Extract the [x, y] coordinate from the center of the cell holding the provided text.  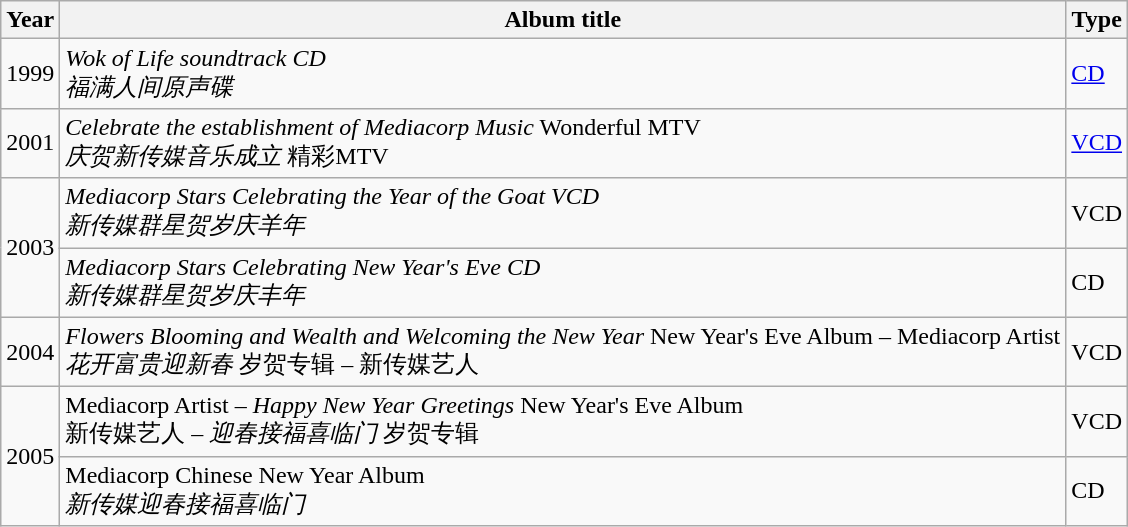
Flowers Blooming and Wealth and Welcoming the New Year New Year's Eve Album – Mediacorp Artist花开富贵迎新春 岁贺专辑 – 新传媒艺人 [563, 352]
Mediacorp Artist – Happy New Year Greetings New Year's Eve Album新传媒艺人 – 迎春接福喜临门 岁贺专辑 [563, 422]
Mediacorp Chinese New Year Album新传媒迎春接福喜临门 [563, 491]
Year [30, 20]
Mediacorp Stars Celebrating New Year's Eve CD 新传媒群星贺岁庆丰年 [563, 283]
1999 [30, 74]
2004 [30, 352]
2003 [30, 248]
2005 [30, 456]
Album title [563, 20]
Celebrate the establishment of Mediacorp Music Wonderful MTV庆贺新传媒音乐成立 精彩MTV [563, 143]
Mediacorp Stars Celebrating the Year of the Goat VCD新传媒群星贺岁庆羊年 [563, 213]
Wok of Life soundtrack CD福满人间原声碟 [563, 74]
2001 [30, 143]
Type [1097, 20]
